Pinpoint the cell where the given text exists, returning its [x, y] midpoint coordinate. 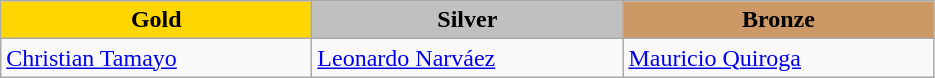
Leonardo Narváez [468, 58]
Bronze [778, 20]
Silver [468, 20]
Mauricio Quiroga [778, 58]
Christian Tamayo [156, 58]
Gold [156, 20]
